Search for the cell housing the specified text and yield its (X, Y) center coordinate. 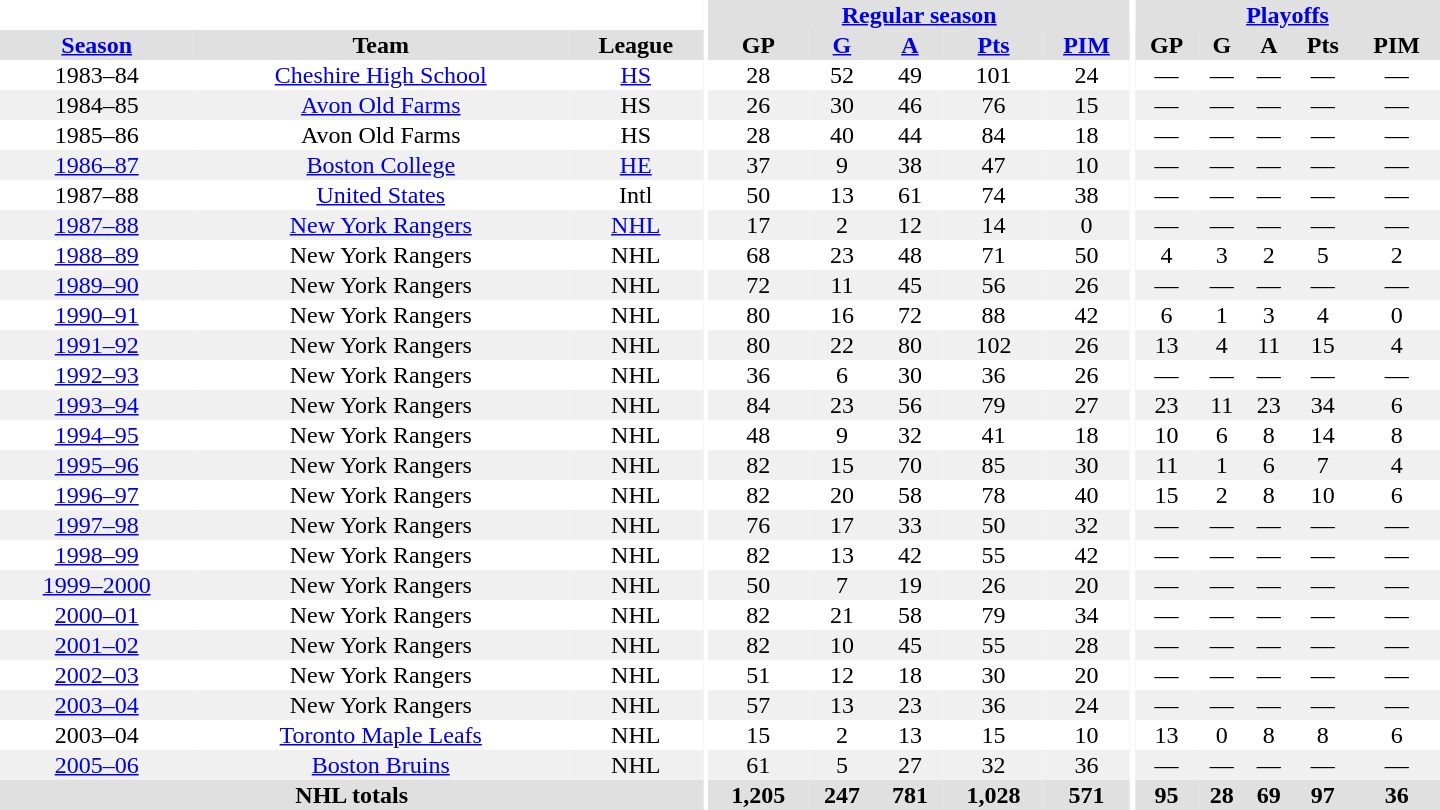
Season (96, 45)
41 (994, 435)
49 (910, 75)
HE (636, 165)
247 (842, 795)
United States (380, 195)
2002–03 (96, 675)
97 (1322, 795)
1997–98 (96, 525)
70 (910, 465)
Regular season (920, 15)
Toronto Maple Leafs (380, 735)
Cheshire High School (380, 75)
16 (842, 315)
46 (910, 105)
571 (1086, 795)
68 (758, 255)
21 (842, 615)
101 (994, 75)
Team (380, 45)
1996–97 (96, 495)
1985–86 (96, 135)
51 (758, 675)
1,028 (994, 795)
1999–2000 (96, 585)
1998–99 (96, 555)
2001–02 (96, 645)
78 (994, 495)
NHL totals (352, 795)
1989–90 (96, 285)
19 (910, 585)
1,205 (758, 795)
League (636, 45)
1993–94 (96, 405)
1994–95 (96, 435)
Playoffs (1288, 15)
2000–01 (96, 615)
2005–06 (96, 765)
1995–96 (96, 465)
1992–93 (96, 375)
44 (910, 135)
1988–89 (96, 255)
95 (1166, 795)
22 (842, 345)
47 (994, 165)
1984–85 (96, 105)
37 (758, 165)
74 (994, 195)
Intl (636, 195)
781 (910, 795)
102 (994, 345)
Boston College (380, 165)
85 (994, 465)
1991–92 (96, 345)
Boston Bruins (380, 765)
52 (842, 75)
69 (1268, 795)
33 (910, 525)
1983–84 (96, 75)
71 (994, 255)
88 (994, 315)
1986–87 (96, 165)
57 (758, 705)
1990–91 (96, 315)
